From the cell containing the given text, extract its center point as [x, y] coordinate. 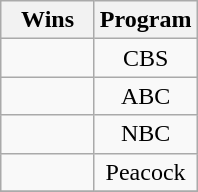
Peacock [146, 172]
Program [146, 20]
NBC [146, 134]
Wins [48, 20]
ABC [146, 96]
CBS [146, 58]
